Identify which cell holds the provided text, then report its (x, y) central coordinate. 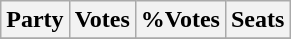
%Votes (180, 20)
Seats (257, 20)
Party (35, 20)
Votes (102, 20)
